Locate the cell with the specified text and output its (X, Y) center coordinate. 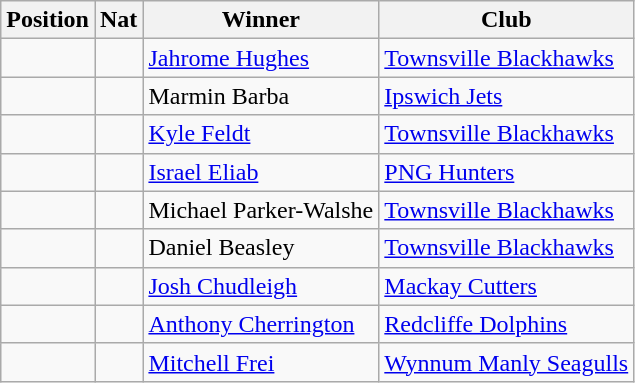
Jahrome Hughes (261, 58)
Winner (261, 20)
Position (48, 20)
Josh Chudleigh (261, 286)
Club (506, 20)
Anthony Cherrington (261, 324)
Kyle Feldt (261, 134)
Mackay Cutters (506, 286)
Marmin Barba (261, 96)
PNG Hunters (506, 172)
Ipswich Jets (506, 96)
Israel Eliab (261, 172)
Redcliffe Dolphins (506, 324)
Wynnum Manly Seagulls (506, 362)
Michael Parker-Walshe (261, 210)
Nat (118, 20)
Daniel Beasley (261, 248)
Mitchell Frei (261, 362)
